Scan for the cell matching the given text and deliver its [X, Y] coordinate at center. 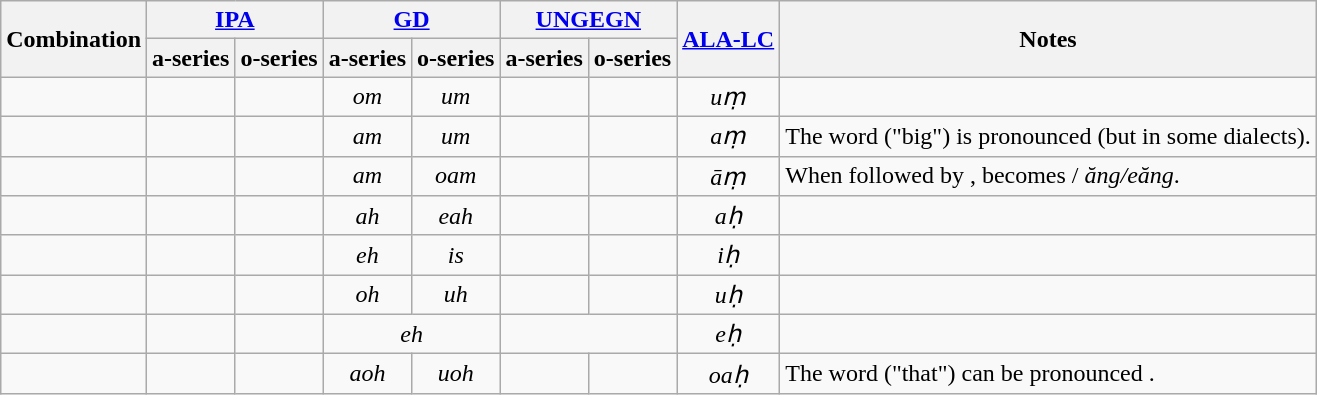
oaḥ [728, 374]
ah [367, 216]
uṃ [728, 97]
uh [456, 295]
The word ("big") is pronounced (but in some dialects). [1048, 136]
eah [456, 216]
aḥ [728, 216]
When followed by , becomes / ăng/eăng. [1048, 176]
uḥ [728, 295]
is [456, 255]
aṃ [728, 136]
oh [367, 295]
ALA-LC [728, 39]
Notes [1048, 39]
uoh [456, 374]
eḥ [728, 334]
iḥ [728, 255]
oam [456, 176]
IPA [236, 20]
āṃ [728, 176]
Combination [74, 39]
om [367, 97]
aoh [367, 374]
The word ("that") can be pronounced . [1048, 374]
UNGEGN [588, 20]
GD [412, 20]
